Pinpoint the cell where the given text exists, returning its [x, y] midpoint coordinate. 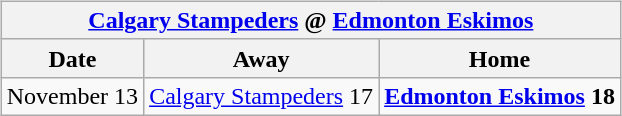
November 13 [72, 96]
Away [262, 58]
Date [72, 58]
Home [500, 58]
Edmonton Eskimos 18 [500, 96]
Calgary Stampeders 17 [262, 96]
Calgary Stampeders @ Edmonton Eskimos [310, 20]
